Locate the cell with the specified text and output its (X, Y) center coordinate. 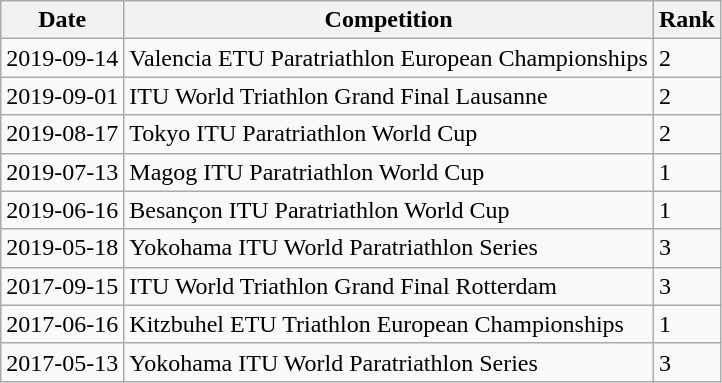
Kitzbuhel ETU Triathlon European Championships (389, 324)
ITU World Triathlon Grand Final Lausanne (389, 96)
2019-05-18 (62, 248)
2019-09-01 (62, 96)
2019-06-16 (62, 210)
Tokyo ITU Paratriathlon World Cup (389, 134)
2019-08-17 (62, 134)
ITU World Triathlon Grand Final Rotterdam (389, 286)
Competition (389, 20)
2019-07-13 (62, 172)
Magog ITU Paratriathlon World Cup (389, 172)
Besançon ITU Paratriathlon World Cup (389, 210)
Rank (686, 20)
Date (62, 20)
Valencia ETU Paratriathlon European Championships (389, 58)
2019-09-14 (62, 58)
2017-09-15 (62, 286)
2017-06-16 (62, 324)
2017-05-13 (62, 362)
